Return [X, Y] of the center of cell containing provided text 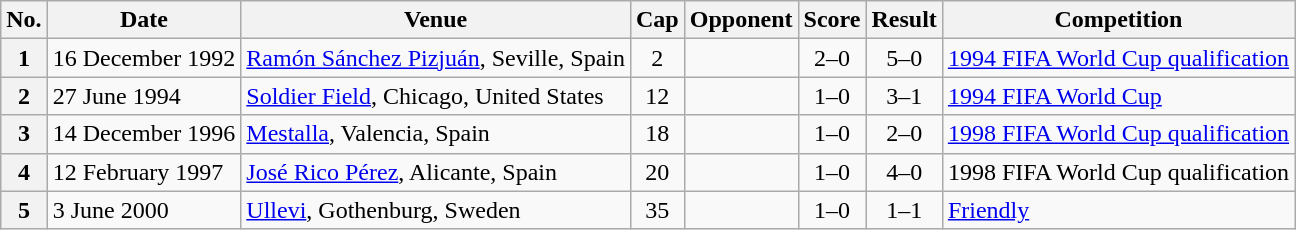
1994 FIFA World Cup qualification [1118, 58]
5–0 [904, 58]
Competition [1118, 20]
Date [144, 20]
1–1 [904, 210]
3 [24, 134]
Score [832, 20]
Result [904, 20]
Cap [657, 20]
José Rico Pérez, Alicante, Spain [436, 172]
Opponent [741, 20]
1994 FIFA World Cup [1118, 96]
27 June 1994 [144, 96]
Soldier Field, Chicago, United States [436, 96]
35 [657, 210]
Mestalla, Valencia, Spain [436, 134]
No. [24, 20]
14 December 1996 [144, 134]
Ullevi, Gothenburg, Sweden [436, 210]
18 [657, 134]
Friendly [1118, 210]
16 December 1992 [144, 58]
Ramón Sánchez Pizjuán, Seville, Spain [436, 58]
12 [657, 96]
3 June 2000 [144, 210]
1 [24, 58]
4 [24, 172]
20 [657, 172]
5 [24, 210]
3–1 [904, 96]
12 February 1997 [144, 172]
Venue [436, 20]
4–0 [904, 172]
